Detect which cell encompasses the target text, then output its (X, Y) center coordinate. 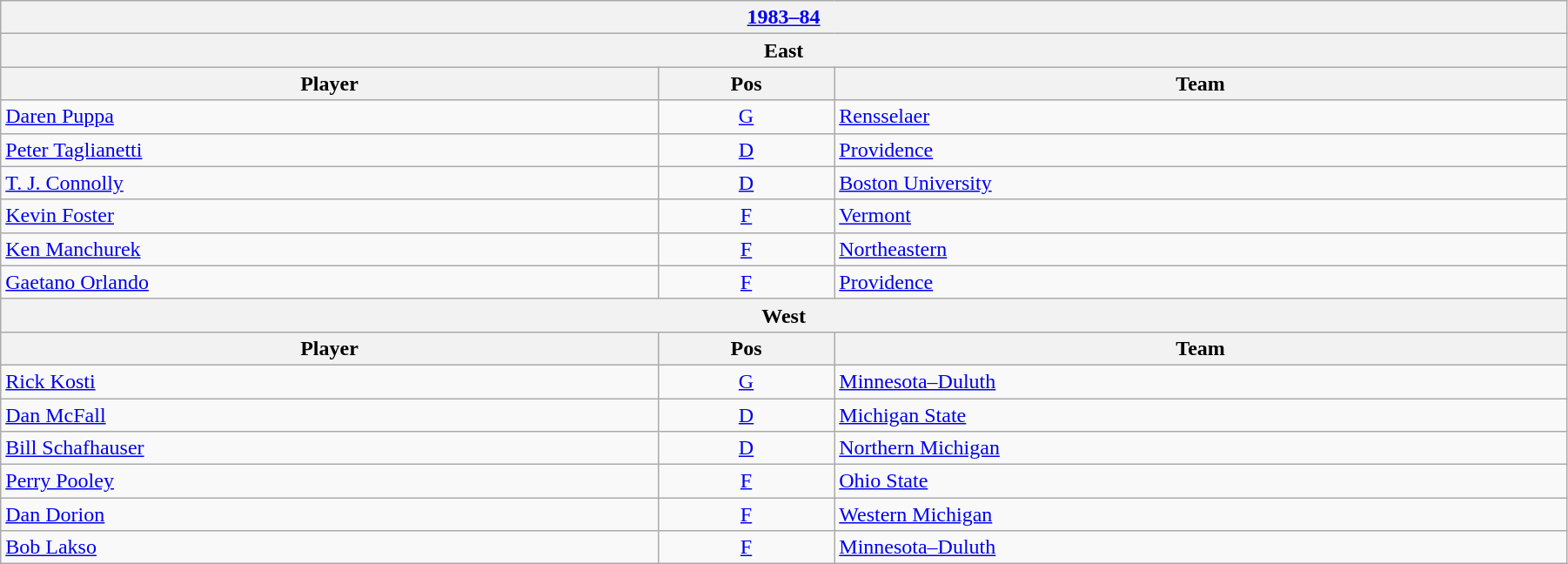
Daren Puppa (330, 117)
Northeastern (1201, 249)
Ohio State (1201, 481)
Boston University (1201, 183)
Michigan State (1201, 415)
West (784, 315)
Bob Lakso (330, 547)
Bill Schafhauser (330, 448)
Rick Kosti (330, 381)
T. J. Connolly (330, 183)
Vermont (1201, 216)
Rensselaer (1201, 117)
Ken Manchurek (330, 249)
Peter Taglianetti (330, 150)
Dan McFall (330, 415)
Dan Dorion (330, 514)
Kevin Foster (330, 216)
1983–84 (784, 17)
East (784, 50)
Western Michigan (1201, 514)
Northern Michigan (1201, 448)
Gaetano Orlando (330, 282)
Perry Pooley (330, 481)
